For the text-containing cell, return its midpoint in [x, y] coordinate format. 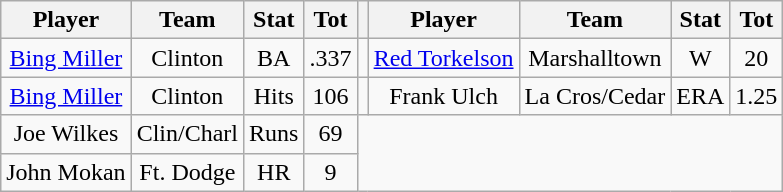
ERA [700, 96]
John Mokan [66, 172]
La Cros/Cedar [595, 96]
20 [756, 58]
W [700, 58]
1.25 [756, 96]
106 [330, 96]
Clin/Charl [187, 134]
Joe Wilkes [66, 134]
Runs [274, 134]
Hits [274, 96]
BA [274, 58]
Marshalltown [595, 58]
HR [274, 172]
9 [330, 172]
Red Torkelson [444, 58]
.337 [330, 58]
Frank Ulch [444, 96]
Ft. Dodge [187, 172]
69 [330, 134]
